Determine the [X, Y] coordinate at the center of the cell enclosing the given text.  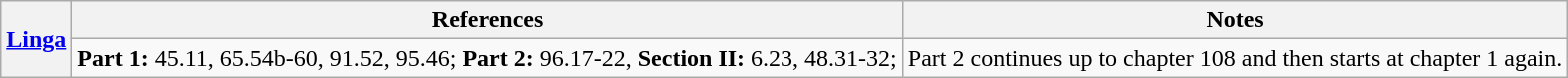
References [488, 20]
Part 2 continues up to chapter 108 and then starts at chapter 1 again. [1235, 58]
Linga [36, 39]
Part 1: 45.11, 65.54b-60, 91.52, 95.46; Part 2: 96.17-22, Section II: 6.23, 48.31-32; [488, 58]
Notes [1235, 20]
